For the text-containing cell, return its midpoint in (X, Y) coordinate format. 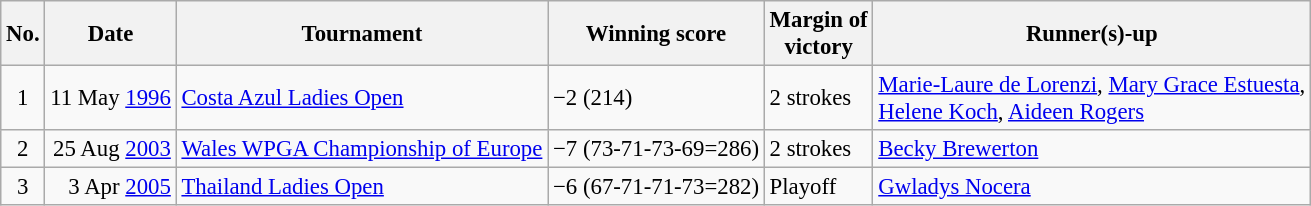
3 Apr 2005 (110, 187)
Winning score (656, 34)
No. (23, 34)
−7 (73-71-73-69=286) (656, 149)
Tournament (362, 34)
Gwladys Nocera (1092, 187)
Playoff (818, 187)
Runner(s)-up (1092, 34)
−2 (214) (656, 98)
−6 (67-71-71-73=282) (656, 187)
25 Aug 2003 (110, 149)
Date (110, 34)
2 (23, 149)
Wales WPGA Championship of Europe (362, 149)
Thailand Ladies Open (362, 187)
3 (23, 187)
Marie-Laure de Lorenzi, Mary Grace Estuesta, Helene Koch, Aideen Rogers (1092, 98)
1 (23, 98)
Becky Brewerton (1092, 149)
Margin ofvictory (818, 34)
Costa Azul Ladies Open (362, 98)
11 May 1996 (110, 98)
